For the text-containing cell, return its midpoint in [x, y] coordinate format. 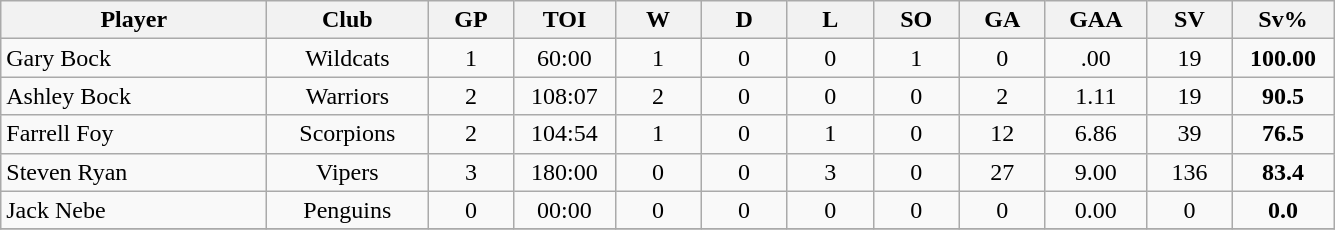
Wildcats [348, 58]
Vipers [348, 172]
Scorpions [348, 134]
9.00 [1096, 172]
0.00 [1096, 210]
Club [348, 20]
GA [1002, 20]
12 [1002, 134]
W [658, 20]
Gary Bock [134, 58]
Player [134, 20]
Steven Ryan [134, 172]
136 [1189, 172]
GAA [1096, 20]
00:00 [564, 210]
27 [1002, 172]
SV [1189, 20]
180:00 [564, 172]
Sv% [1282, 20]
.00 [1096, 58]
6.86 [1096, 134]
TOI [564, 20]
104:54 [564, 134]
83.4 [1282, 172]
60:00 [564, 58]
SO [916, 20]
Ashley Bock [134, 96]
L [830, 20]
Jack Nebe [134, 210]
90.5 [1282, 96]
0.0 [1282, 210]
GP [471, 20]
Warriors [348, 96]
108:07 [564, 96]
76.5 [1282, 134]
39 [1189, 134]
100.00 [1282, 58]
D [744, 20]
Farrell Foy [134, 134]
1.11 [1096, 96]
Penguins [348, 210]
